Return [x, y] of the center of cell containing provided text 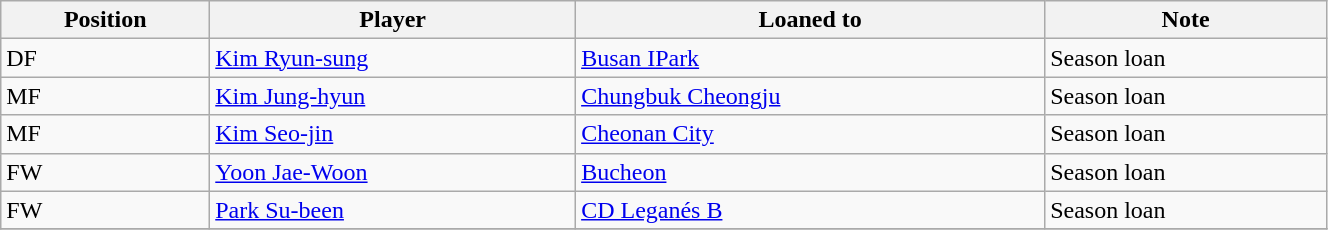
DF [106, 58]
Park Su-been [393, 210]
Chungbuk Cheongju [810, 96]
Loaned to [810, 20]
Kim Ryun-sung [393, 58]
Note [1186, 20]
Player [393, 20]
Busan IPark [810, 58]
Kim Seo-jin [393, 134]
Bucheon [810, 172]
Cheonan City [810, 134]
Yoon Jae-Woon [393, 172]
Kim Jung-hyun [393, 96]
CD Leganés B [810, 210]
Position [106, 20]
